For the text-containing cell, return its midpoint in [x, y] coordinate format. 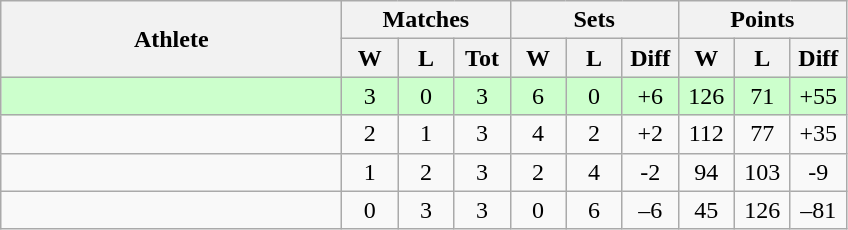
–81 [818, 210]
-9 [818, 172]
+6 [650, 96]
Points [762, 20]
103 [762, 172]
Matches [426, 20]
Sets [594, 20]
45 [706, 210]
77 [762, 134]
Athlete [172, 39]
71 [762, 96]
+35 [818, 134]
112 [706, 134]
–6 [650, 210]
+55 [818, 96]
Tot [482, 58]
-2 [650, 172]
94 [706, 172]
+2 [650, 134]
